Determine the [x, y] coordinate at the center of the cell enclosing the given text.  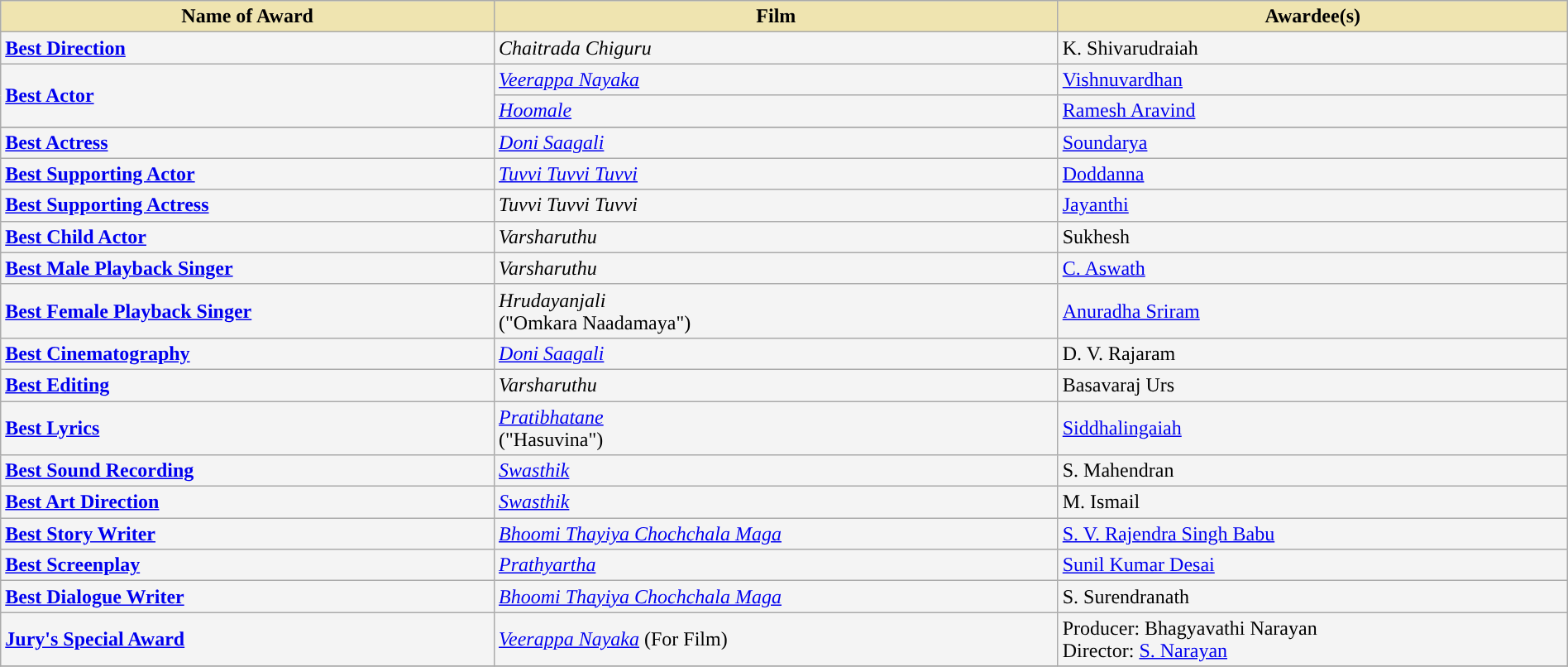
Hrudayanjali("Omkara Naadamaya") [777, 311]
Jury's Special Award [248, 639]
Best Child Actor [248, 237]
Best Female Playback Singer [248, 311]
Best Sound Recording [248, 471]
Awardee(s) [1312, 17]
Anuradha Sriram [1312, 311]
S. Surendranath [1312, 597]
Veerappa Nayaka [777, 79]
Ramesh Aravind [1312, 111]
Siddhalingaiah [1312, 427]
S. V. Rajendra Singh Babu [1312, 534]
Best Supporting Actress [248, 205]
Soundarya [1312, 142]
M. Ismail [1312, 502]
Veerappa Nayaka (For Film) [777, 639]
Prathyartha [777, 565]
Best Lyrics [248, 427]
S. Mahendran [1312, 471]
Best Story Writer [248, 534]
Hoomale [777, 111]
Best Direction [248, 48]
Sukhesh [1312, 237]
Doddanna [1312, 174]
Best Actor [248, 95]
Basavaraj Urs [1312, 385]
Best Supporting Actor [248, 174]
Best Male Playback Singer [248, 268]
K. Shivarudraiah [1312, 48]
Best Actress [248, 142]
Producer: Bhagyavathi NarayanDirector: S. Narayan [1312, 639]
Best Dialogue Writer [248, 597]
Jayanthi [1312, 205]
D. V. Rajaram [1312, 353]
Vishnuvardhan [1312, 79]
Best Cinematography [248, 353]
Pratibhatane("Hasuvina") [777, 427]
Best Editing [248, 385]
Best Screenplay [248, 565]
Sunil Kumar Desai [1312, 565]
Name of Award [248, 17]
Film [777, 17]
C. Aswath [1312, 268]
Chaitrada Chiguru [777, 48]
Best Art Direction [248, 502]
